Output the [x, y] coordinate of the center of the cell containing the given text.  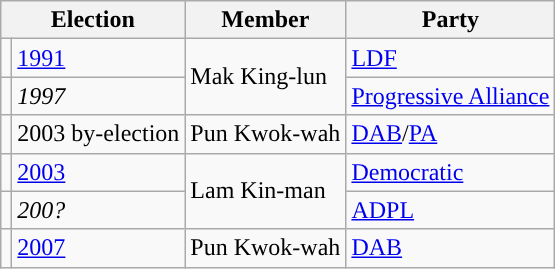
2003 [98, 172]
Progressive Alliance [450, 96]
2007 [98, 248]
Democratic [450, 172]
1997 [98, 96]
200? [98, 210]
Lam Kin-man [266, 191]
LDF [450, 58]
Member [266, 20]
Election [93, 20]
DAB [450, 248]
1991 [98, 58]
DAB/PA [450, 134]
Party [450, 20]
Mak King-lun [266, 77]
2003 by-election [98, 134]
ADPL [450, 210]
